Locate the cell with the specified text and output its [x, y] center coordinate. 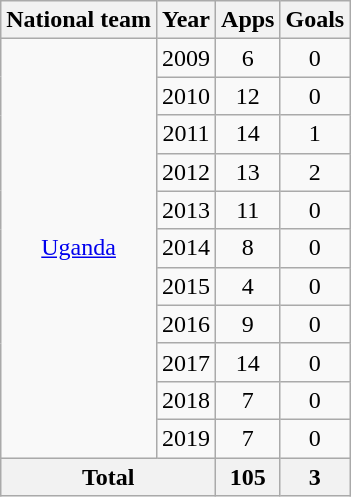
Total [108, 477]
2015 [186, 286]
2010 [186, 96]
2013 [186, 210]
Goals [315, 20]
2017 [186, 362]
2018 [186, 400]
2 [315, 172]
2011 [186, 134]
Year [186, 20]
Apps [248, 20]
2009 [186, 58]
6 [248, 58]
2014 [186, 248]
4 [248, 286]
105 [248, 477]
13 [248, 172]
11 [248, 210]
2016 [186, 324]
3 [315, 477]
8 [248, 248]
12 [248, 96]
1 [315, 134]
9 [248, 324]
2019 [186, 438]
Uganda [79, 248]
2012 [186, 172]
National team [79, 20]
